Determine the [X, Y] coordinate at the center of the cell enclosing the given text.  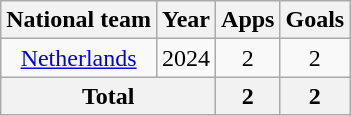
Goals [315, 20]
2024 [186, 58]
National team [79, 20]
Year [186, 20]
Netherlands [79, 58]
Apps [248, 20]
Total [108, 96]
